Return the [x, y] coordinate for the center point of the cell that contains the specified text.  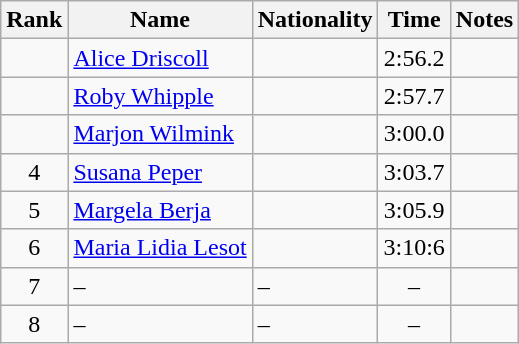
3:00.0 [414, 134]
3:10:6 [414, 248]
Nationality [315, 20]
Roby Whipple [160, 96]
Time [414, 20]
Susana Peper [160, 172]
2:56.2 [414, 58]
6 [34, 248]
Name [160, 20]
Rank [34, 20]
4 [34, 172]
3:05.9 [414, 210]
Notes [484, 20]
Alice Driscoll [160, 58]
Margela Berja [160, 210]
2:57.7 [414, 96]
Marjon Wilmink [160, 134]
5 [34, 210]
8 [34, 324]
Maria Lidia Lesot [160, 248]
3:03.7 [414, 172]
7 [34, 286]
